Provide the (x, y) coordinate of the cell's center where the given text is located.  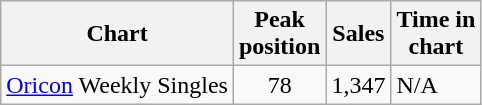
Chart (118, 34)
Oricon Weekly Singles (118, 85)
Time inchart (436, 34)
N/A (436, 85)
Sales (358, 34)
78 (279, 85)
1,347 (358, 85)
Peakposition (279, 34)
